Determine the [X, Y] coordinate at the center of the cell enclosing the given text.  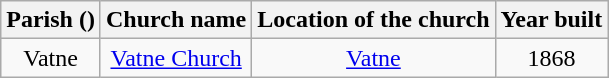
Location of the church [374, 20]
Vatne Church [176, 58]
Year built [552, 20]
1868 [552, 58]
Church name [176, 20]
Parish () [51, 20]
